From the cell containing the given text, extract its center point as [X, Y] coordinate. 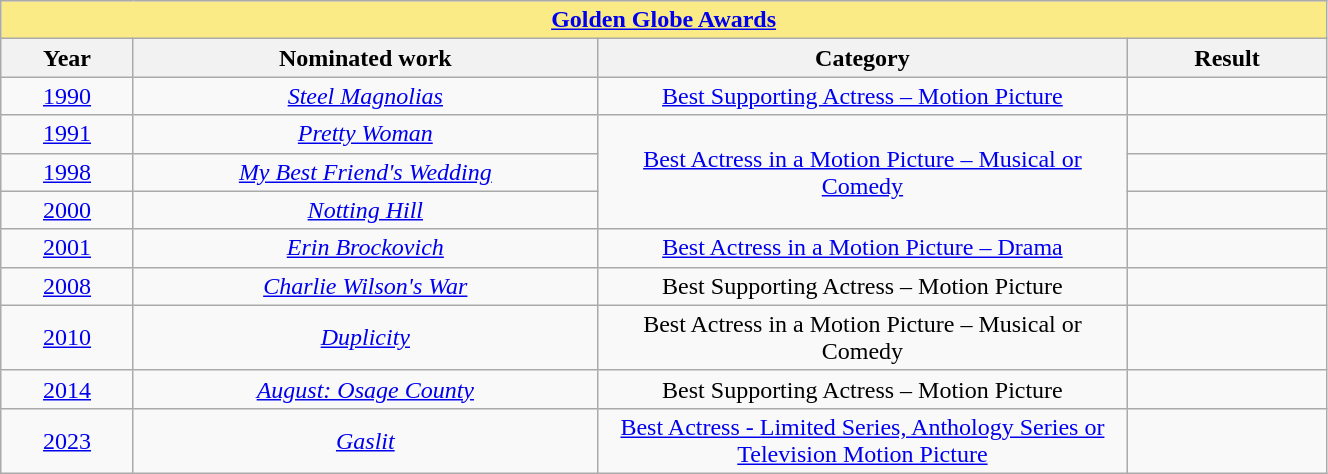
Year [68, 58]
Erin Brockovich [365, 248]
1998 [68, 172]
Notting Hill [365, 210]
2001 [68, 248]
Steel Magnolias [365, 96]
Pretty Woman [365, 134]
Golden Globe Awards [664, 20]
My Best Friend's Wedding [365, 172]
2000 [68, 210]
1991 [68, 134]
2023 [68, 440]
Best Actress in a Motion Picture – Drama [862, 248]
Charlie Wilson's War [365, 286]
1990 [68, 96]
Best Actress - Limited Series, Anthology Series or Television Motion Picture [862, 440]
Category [862, 58]
Gaslit [365, 440]
2014 [68, 389]
August: Osage County [365, 389]
2010 [68, 338]
2008 [68, 286]
Duplicity [365, 338]
Nominated work [365, 58]
Result [1228, 58]
